Provide the (x, y) coordinate of the cell's center where the given text is located.  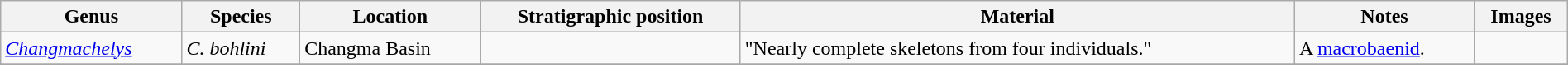
Changmachelys (91, 48)
C. bohlini (241, 48)
Stratigraphic position (610, 17)
Genus (91, 17)
Species (241, 17)
A macrobaenid. (1384, 48)
Material (1017, 17)
Location (390, 17)
"Nearly complete skeletons from four individuals." (1017, 48)
Images (1522, 17)
Changma Basin (390, 48)
Notes (1384, 17)
